Return the (x, y) coordinate for the center point of the cell that contains the specified text.  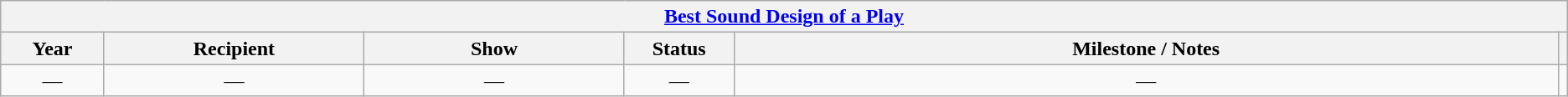
Best Sound Design of a Play (784, 17)
Status (678, 48)
Recipient (235, 48)
Milestone / Notes (1146, 48)
Show (494, 48)
Year (52, 48)
